From the cell containing the given text, extract its center point as (X, Y) coordinate. 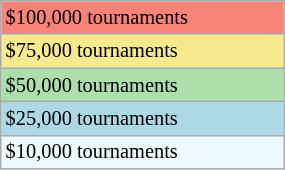
$50,000 tournaments (142, 85)
$10,000 tournaments (142, 152)
$100,000 tournaments (142, 17)
$25,000 tournaments (142, 118)
$75,000 tournaments (142, 51)
